Return the (x, y) coordinate for the center point of the cell that contains the specified text.  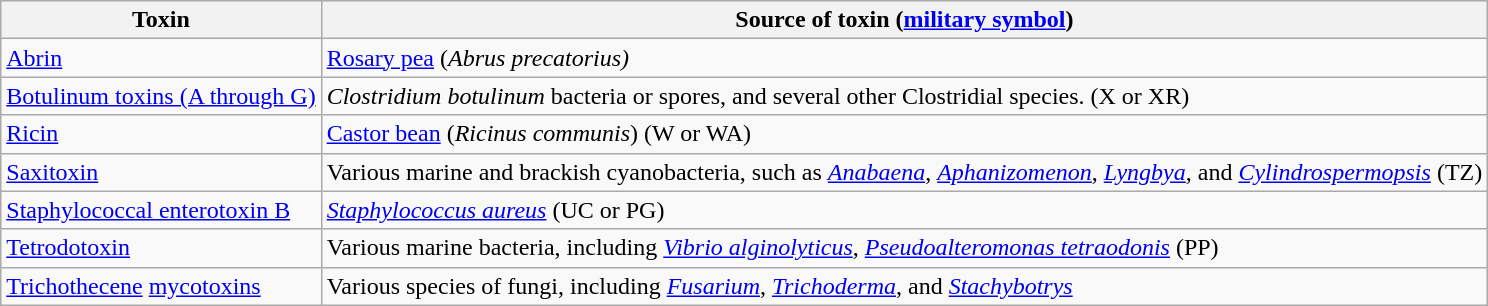
Various marine bacteria, including Vibrio alginolyticus, Pseudoalteromonas tetraodonis (PP) (904, 248)
Staphylococcus aureus (UC or PG) (904, 210)
Trichothecene mycotoxins (161, 286)
Tetrodotoxin (161, 248)
Source of toxin (military symbol) (904, 20)
Various marine and brackish cyanobacteria, such as Anabaena, Aphanizomenon, Lyngbya, and Cylindrospermopsis (TZ) (904, 172)
Ricin (161, 134)
Saxitoxin (161, 172)
Staphylococcal enterotoxin B (161, 210)
Clostridium botulinum bacteria or spores, and several other Clostridial species. (X or XR) (904, 96)
Abrin (161, 58)
Various species of fungi, including Fusarium, Trichoderma, and Stachybotrys (904, 286)
Rosary pea (Abrus precatorius) (904, 58)
Toxin (161, 20)
Botulinum toxins (A through G) (161, 96)
Castor bean (Ricinus communis) (W or WA) (904, 134)
